From the cell containing the given text, extract its center point as (x, y) coordinate. 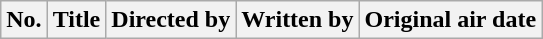
Written by (298, 20)
No. (24, 20)
Title (76, 20)
Original air date (450, 20)
Directed by (171, 20)
